Capture the cell that displays the provided text and extract its (X, Y) central coordinate. 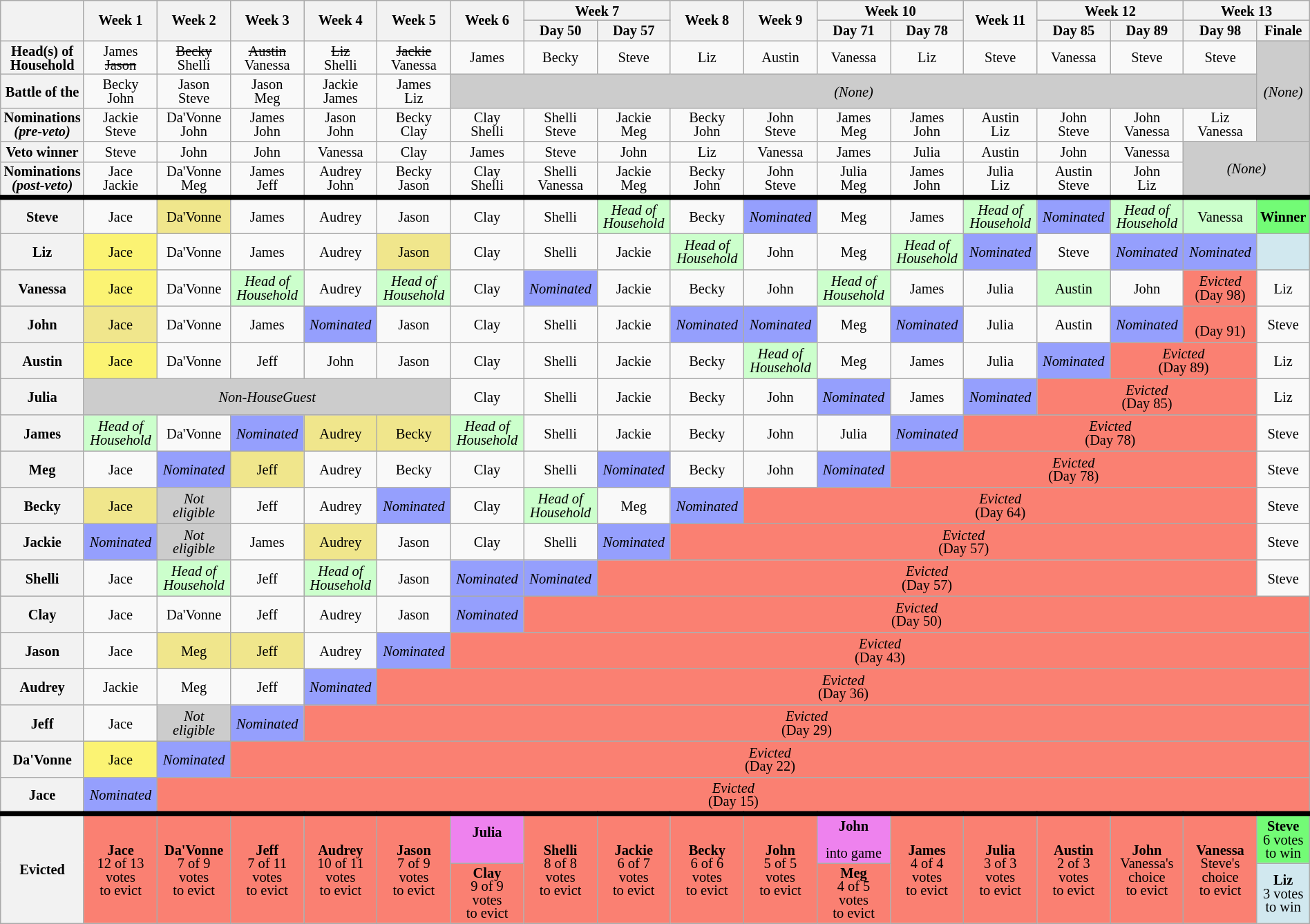
JuliaMeg (853, 180)
Jackie6 of 7votesto evict (634, 869)
JuliaLiz (1000, 180)
Evicted(Day 29) (807, 722)
Day 89 (1147, 30)
Meg4 of 5votesto evict (853, 893)
JackieVanessa (414, 58)
Veto winner (43, 152)
Evicted(Day 50) (916, 614)
Week 9 (780, 20)
Week 11 (1000, 20)
LizVanessa (1220, 124)
Johninto game (853, 838)
Head(s) ofHousehold (43, 58)
Da'VonneJohn (194, 124)
Day 57 (634, 30)
Week 7 (597, 10)
JasonMeg (267, 91)
Nominations(pre-veto) (43, 124)
ShelliVanessa (560, 180)
JohnVanessa (1147, 124)
Becky6 of 6votesto evict (707, 869)
VanessaSteve'schoiceto evict (1220, 869)
Jace12 of 13votesto evict (120, 869)
JamesLiz (414, 91)
Jeff7 of 11votesto evict (267, 869)
Non-HouseGuest (267, 396)
Winner (1283, 215)
JasonJohn (341, 124)
Austin2 of 3votesto evict (1074, 869)
Audrey10 of 11votesto evict (341, 869)
James4 of 4votesto evict (927, 869)
Evicted(Day 85) (1147, 396)
Evicted(Day 89) (1184, 360)
Week 5 (414, 20)
ShelliSteve (560, 124)
Week 10 (890, 10)
Day 98 (1220, 30)
JaceJackie (120, 180)
Week 3 (267, 20)
Jason7 of 9votesto evict (414, 869)
Day 50 (560, 30)
AustinSteve (1074, 180)
JasonSteve (194, 91)
AudreyJohn (341, 180)
Week 8 (707, 20)
Week 12 (1110, 10)
JamesMeg (853, 124)
Liz3 votesto win (1283, 893)
Evicted(Day 64) (1000, 505)
BeckyClay (414, 124)
JamesJason (120, 58)
Evicted (43, 869)
Week 1 (120, 20)
JohnLiz (1147, 180)
BeckyShelli (194, 58)
JohnVanessa'schoiceto evict (1147, 869)
Evicted(Day 43) (880, 650)
Evicted(Day 15) (734, 795)
Week 4 (341, 20)
Week 2 (194, 20)
Week 13 (1246, 10)
BeckyJason (414, 180)
Day 71 (853, 30)
Steve6 votesto win (1283, 838)
JackieJames (341, 91)
AustinVanessa (267, 58)
Clay9 of 9votesto evict (487, 893)
JamesJeff (267, 180)
Battle of the (43, 91)
Evicted(Day 36) (843, 686)
John5 of 5votesto evict (780, 869)
Nominations(post-veto) (43, 180)
Evicted(Day 98) (1220, 287)
Da'Vonne7 of 9votesto evict (194, 869)
Day 78 (927, 30)
AustinLiz (1000, 124)
Evicted(Day 22) (770, 759)
Finale (1283, 30)
JackieSteve (120, 124)
Shelli8 of 8votesto evict (560, 869)
(Day 91) (1220, 324)
Da'VonneMeg (194, 180)
Week 6 (487, 20)
Julia3 of 3votesto evict (1000, 869)
Day 85 (1074, 30)
LizShelli (341, 58)
